From the cell containing the given text, extract its center point as (X, Y) coordinate. 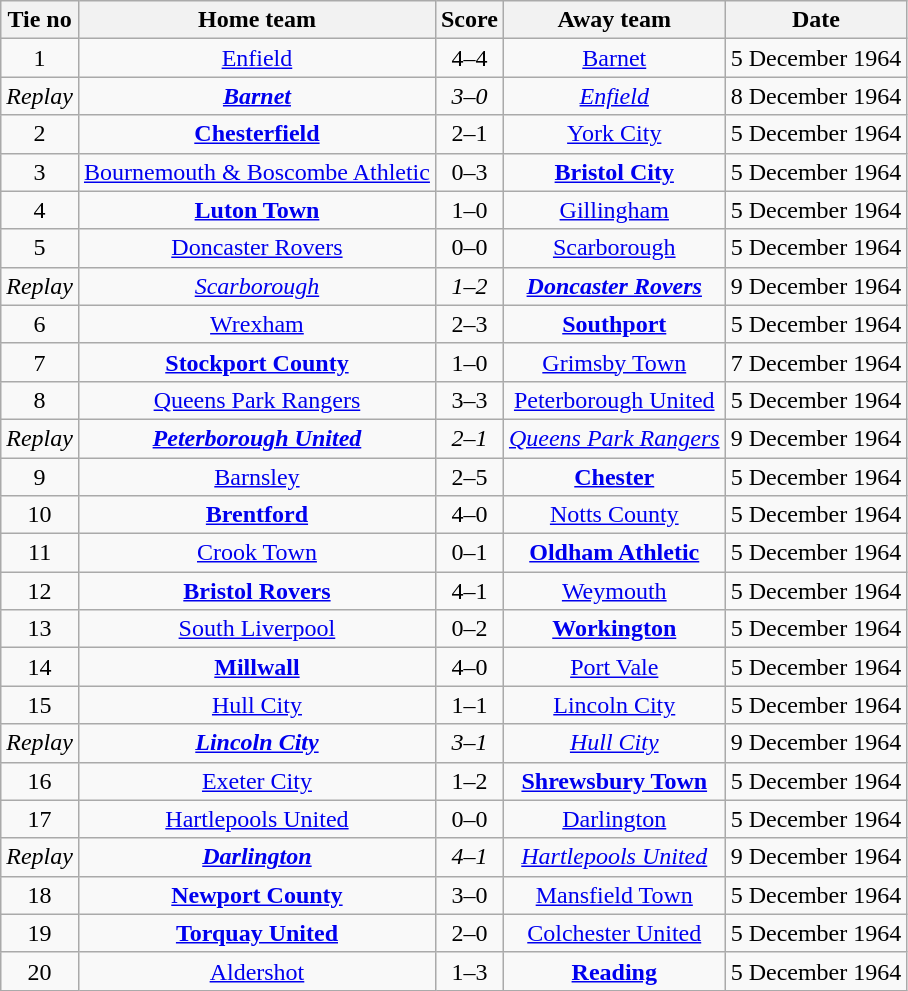
Crook Town (256, 553)
Bristol Rovers (256, 591)
5 (40, 248)
Wrexham (256, 324)
8 (40, 400)
Reading (614, 971)
6 (40, 324)
3–1 (469, 743)
Aldershot (256, 971)
2–0 (469, 933)
Oldham Athletic (614, 553)
0–3 (469, 172)
2–5 (469, 477)
20 (40, 971)
Gillingham (614, 210)
17 (40, 819)
1–1 (469, 705)
15 (40, 705)
10 (40, 515)
Home team (256, 20)
Torquay United (256, 933)
14 (40, 667)
South Liverpool (256, 629)
Southport (614, 324)
Bristol City (614, 172)
7 (40, 362)
Luton Town (256, 210)
Grimsby Town (614, 362)
12 (40, 591)
3–3 (469, 400)
Bournemouth & Boscombe Athletic (256, 172)
Millwall (256, 667)
16 (40, 781)
19 (40, 933)
Stockport County (256, 362)
1 (40, 58)
Workington (614, 629)
Barnsley (256, 477)
Port Vale (614, 667)
4 (40, 210)
18 (40, 895)
4–4 (469, 58)
2–3 (469, 324)
8 December 1964 (816, 96)
Weymouth (614, 591)
Mansfield Town (614, 895)
York City (614, 134)
Away team (614, 20)
2 (40, 134)
3 (40, 172)
Colchester United (614, 933)
0–2 (469, 629)
Date (816, 20)
Brentford (256, 515)
0–1 (469, 553)
13 (40, 629)
Notts County (614, 515)
Newport County (256, 895)
Tie no (40, 20)
Chesterfield (256, 134)
11 (40, 553)
7 December 1964 (816, 362)
Shrewsbury Town (614, 781)
Score (469, 20)
1–3 (469, 971)
9 (40, 477)
Chester (614, 477)
Exeter City (256, 781)
